Find where the given text appears and provide that cell's center as (x, y) coordinate. 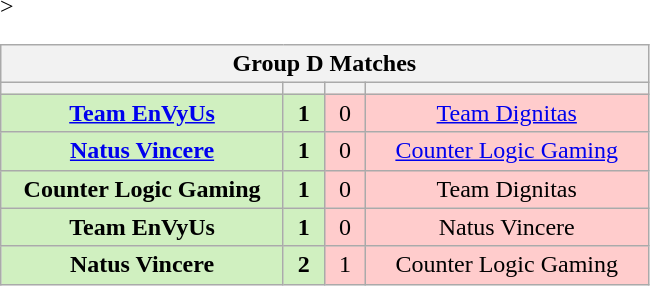
Group D Matches (324, 64)
2 (304, 265)
